Capture the cell that displays the provided text and extract its [x, y] central coordinate. 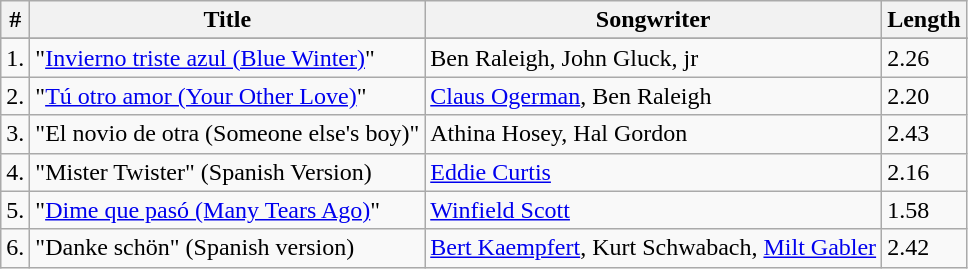
Athina Hosey, Hal Gordon [654, 134]
6. [16, 248]
1.58 [924, 210]
"Dime que pasó (Many Tears Ago)" [228, 210]
"Invierno triste azul (Blue Winter)" [228, 58]
3. [16, 134]
2.20 [924, 96]
# [16, 20]
Ben Raleigh, John Gluck, jr [654, 58]
2. [16, 96]
Bert Kaempfert, Kurt Schwabach, Milt Gabler [654, 248]
2.16 [924, 172]
Claus Ogerman, Ben Raleigh [654, 96]
5. [16, 210]
"Mister Twister" (Spanish Version) [228, 172]
Length [924, 20]
2.43 [924, 134]
1. [16, 58]
Songwriter [654, 20]
"Danke schön" (Spanish version) [228, 248]
Winfield Scott [654, 210]
2.26 [924, 58]
4. [16, 172]
Title [228, 20]
"El novio de otra (Someone else's boy)" [228, 134]
"Tú otro amor (Your Other Love)" [228, 96]
2.42 [924, 248]
Eddie Curtis [654, 172]
